For the text-containing cell, return its midpoint in (x, y) coordinate format. 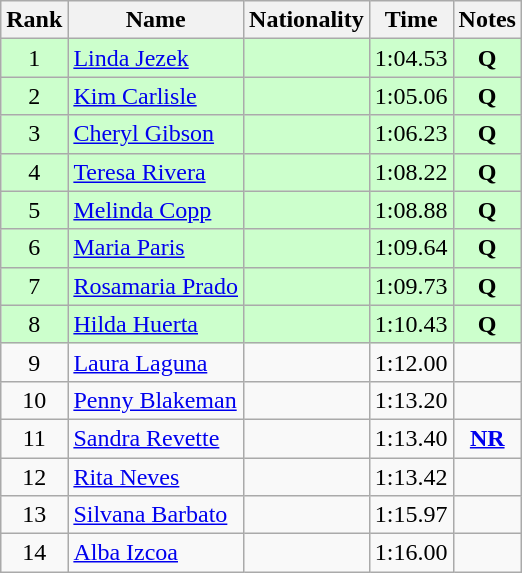
Cheryl Gibson (156, 134)
Name (156, 20)
10 (34, 400)
1:08.88 (411, 210)
Laura Laguna (156, 362)
2 (34, 96)
Alba Izcoa (156, 553)
NR (487, 438)
1:13.42 (411, 477)
Maria Paris (156, 248)
13 (34, 515)
1:09.64 (411, 248)
1:12.00 (411, 362)
9 (34, 362)
12 (34, 477)
1:10.43 (411, 324)
11 (34, 438)
6 (34, 248)
7 (34, 286)
Rank (34, 20)
Nationality (307, 20)
1 (34, 58)
Sandra Revette (156, 438)
14 (34, 553)
1:13.40 (411, 438)
Time (411, 20)
1:09.73 (411, 286)
Teresa Rivera (156, 172)
Melinda Copp (156, 210)
Silvana Barbato (156, 515)
8 (34, 324)
Penny Blakeman (156, 400)
Rosamaria Prado (156, 286)
3 (34, 134)
1:08.22 (411, 172)
Notes (487, 20)
1:05.06 (411, 96)
Hilda Huerta (156, 324)
1:06.23 (411, 134)
1:16.00 (411, 553)
1:13.20 (411, 400)
Linda Jezek (156, 58)
Kim Carlisle (156, 96)
1:15.97 (411, 515)
4 (34, 172)
Rita Neves (156, 477)
5 (34, 210)
1:04.53 (411, 58)
